Determine the [x, y] coordinate at the center of the cell enclosing the given text.  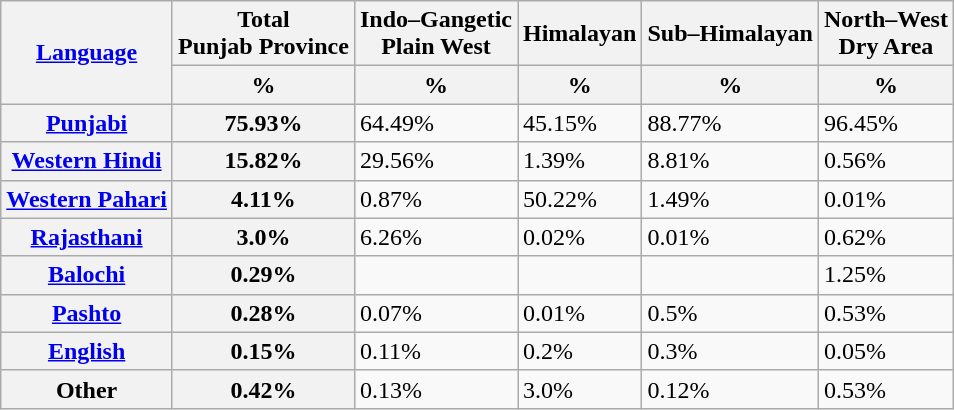
0.28% [263, 313]
Language [87, 52]
1.25% [886, 275]
0.42% [263, 389]
4.11% [263, 199]
0.07% [436, 313]
50.22% [580, 199]
8.81% [730, 161]
Pashto [87, 313]
0.3% [730, 351]
0.62% [886, 237]
96.45% [886, 123]
0.29% [263, 275]
1.49% [730, 199]
0.56% [886, 161]
Western Pahari [87, 199]
0.2% [580, 351]
15.82% [263, 161]
6.26% [436, 237]
Balochi [87, 275]
0.5% [730, 313]
Indo–GangeticPlain West [436, 34]
0.13% [436, 389]
0.12% [730, 389]
0.11% [436, 351]
Himalayan [580, 34]
1.39% [580, 161]
Sub–Himalayan [730, 34]
75.93% [263, 123]
64.49% [436, 123]
0.05% [886, 351]
Other [87, 389]
Rajasthani [87, 237]
TotalPunjab Province [263, 34]
0.15% [263, 351]
Western Hindi [87, 161]
English [87, 351]
29.56% [436, 161]
0.87% [436, 199]
North–WestDry Area [886, 34]
45.15% [580, 123]
0.02% [580, 237]
88.77% [730, 123]
Punjabi [87, 123]
